Capture the cell that displays the provided text and extract its [x, y] central coordinate. 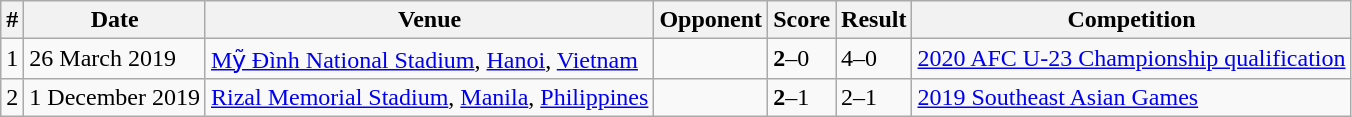
1 [12, 59]
Mỹ Đình National Stadium, Hanoi, Vietnam [429, 59]
Rizal Memorial Stadium, Manila, Philippines [429, 97]
Result [874, 20]
1 December 2019 [115, 97]
# [12, 20]
4–0 [874, 59]
26 March 2019 [115, 59]
2019 Southeast Asian Games [1132, 97]
Score [802, 20]
Venue [429, 20]
Competition [1132, 20]
Opponent [711, 20]
2 [12, 97]
Date [115, 20]
2020 AFC U-23 Championship qualification [1132, 59]
2–0 [802, 59]
